Locate the cell with the specified text and output its (x, y) center coordinate. 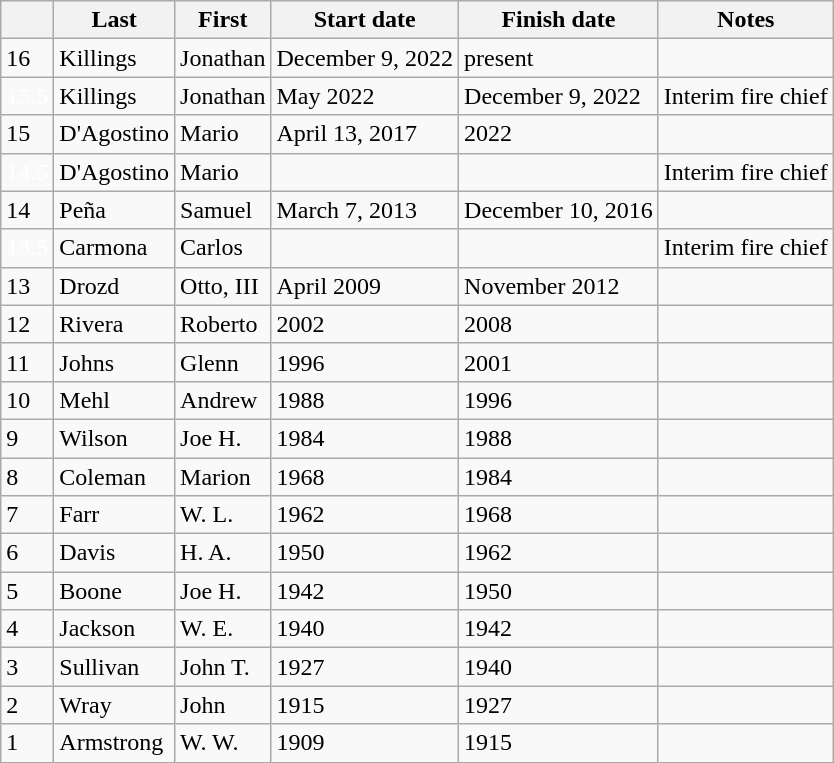
Armstrong (114, 743)
Peña (114, 210)
John (223, 705)
9 (28, 438)
7 (28, 515)
1909 (365, 743)
April 2009 (365, 286)
8 (28, 477)
10 (28, 400)
May 2022 (365, 96)
First (223, 20)
13 (28, 286)
Mehl (114, 400)
15 (28, 134)
Davis (114, 553)
14 (28, 210)
Wray (114, 705)
Sullivan (114, 667)
Boone (114, 591)
2022 (559, 134)
April 13, 2017 (365, 134)
H. A. (223, 553)
Otto, III (223, 286)
Roberto (223, 324)
11 (28, 362)
Samuel (223, 210)
March 7, 2013 (365, 210)
15.5 (28, 96)
Start date (365, 20)
3 (28, 667)
Coleman (114, 477)
2 (28, 705)
6 (28, 553)
Rivera (114, 324)
13.5 (28, 248)
John T. (223, 667)
Glenn (223, 362)
Johns (114, 362)
16 (28, 58)
Drozd (114, 286)
Carmona (114, 248)
1 (28, 743)
November 2012 (559, 286)
Andrew (223, 400)
Finish date (559, 20)
4 (28, 629)
Wilson (114, 438)
W. E. (223, 629)
W. L. (223, 515)
12 (28, 324)
present (559, 58)
14.5 (28, 172)
Jackson (114, 629)
5 (28, 591)
Notes (746, 20)
December 10, 2016 (559, 210)
2002 (365, 324)
2008 (559, 324)
W. W. (223, 743)
Farr (114, 515)
Carlos (223, 248)
2001 (559, 362)
Marion (223, 477)
Last (114, 20)
